Determine the [x, y] coordinate at the center of the cell enclosing the given text.  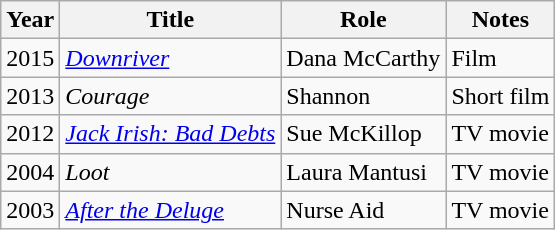
2003 [30, 210]
Nurse Aid [364, 210]
2004 [30, 172]
Loot [170, 172]
Laura Mantusi [364, 172]
Role [364, 20]
Dana McCarthy [364, 58]
Downriver [170, 58]
2013 [30, 96]
Title [170, 20]
2012 [30, 134]
After the Deluge [170, 210]
Sue McKillop [364, 134]
Film [500, 58]
Courage [170, 96]
2015 [30, 58]
Short film [500, 96]
Year [30, 20]
Notes [500, 20]
Jack Irish: Bad Debts [170, 134]
Shannon [364, 96]
